Pinpoint the cell where the given text exists, returning its [x, y] midpoint coordinate. 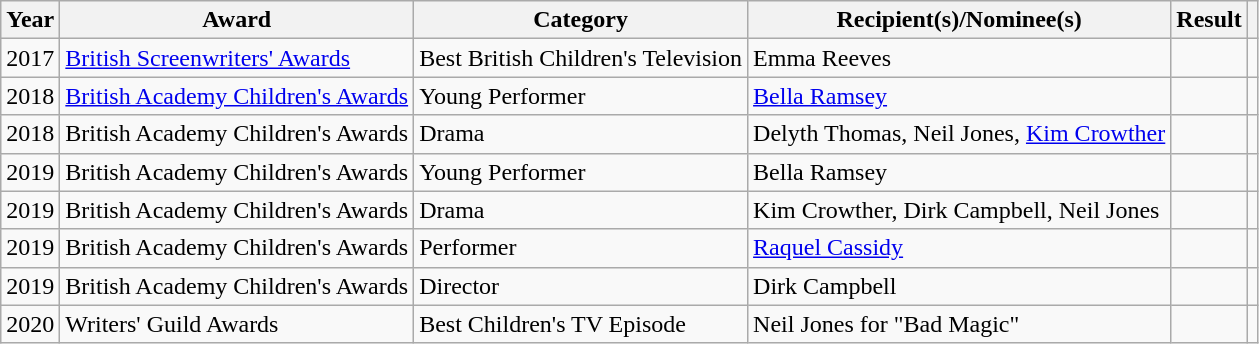
Director [581, 286]
2020 [30, 324]
Result [1209, 20]
Raquel Cassidy [960, 248]
Kim Crowther, Dirk Campbell, Neil Jones [960, 210]
Best British Children's Television [581, 58]
Recipient(s)/Nominee(s) [960, 20]
Year [30, 20]
Emma Reeves [960, 58]
Delyth Thomas, Neil Jones, Kim Crowther [960, 134]
British Screenwriters' Awards [237, 58]
Performer [581, 248]
Category [581, 20]
Award [237, 20]
Neil Jones for "Bad Magic" [960, 324]
Best Children's TV Episode [581, 324]
2017 [30, 58]
Writers' Guild Awards [237, 324]
Dirk Campbell [960, 286]
